Pinpoint the cell where the given text exists, returning its (X, Y) midpoint coordinate. 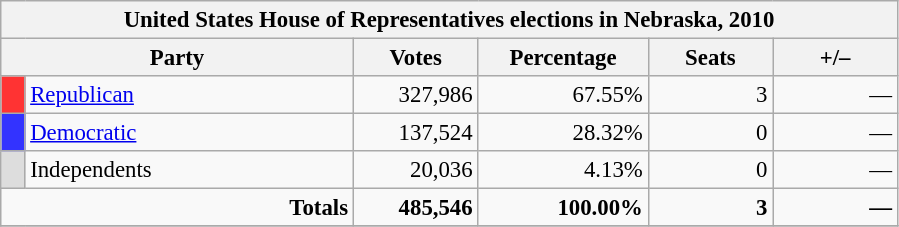
4.13% (563, 170)
+/– (836, 58)
67.55% (563, 95)
Party (178, 58)
485,546 (416, 208)
Votes (416, 58)
Independents (189, 170)
Seats (710, 58)
20,036 (416, 170)
28.32% (563, 133)
Republican (189, 95)
Percentage (563, 58)
Totals (178, 208)
327,986 (416, 95)
137,524 (416, 133)
100.00% (563, 208)
United States House of Representatives elections in Nebraska, 2010 (450, 20)
Democratic (189, 133)
